From the cell containing the given text, extract its center point as (X, Y) coordinate. 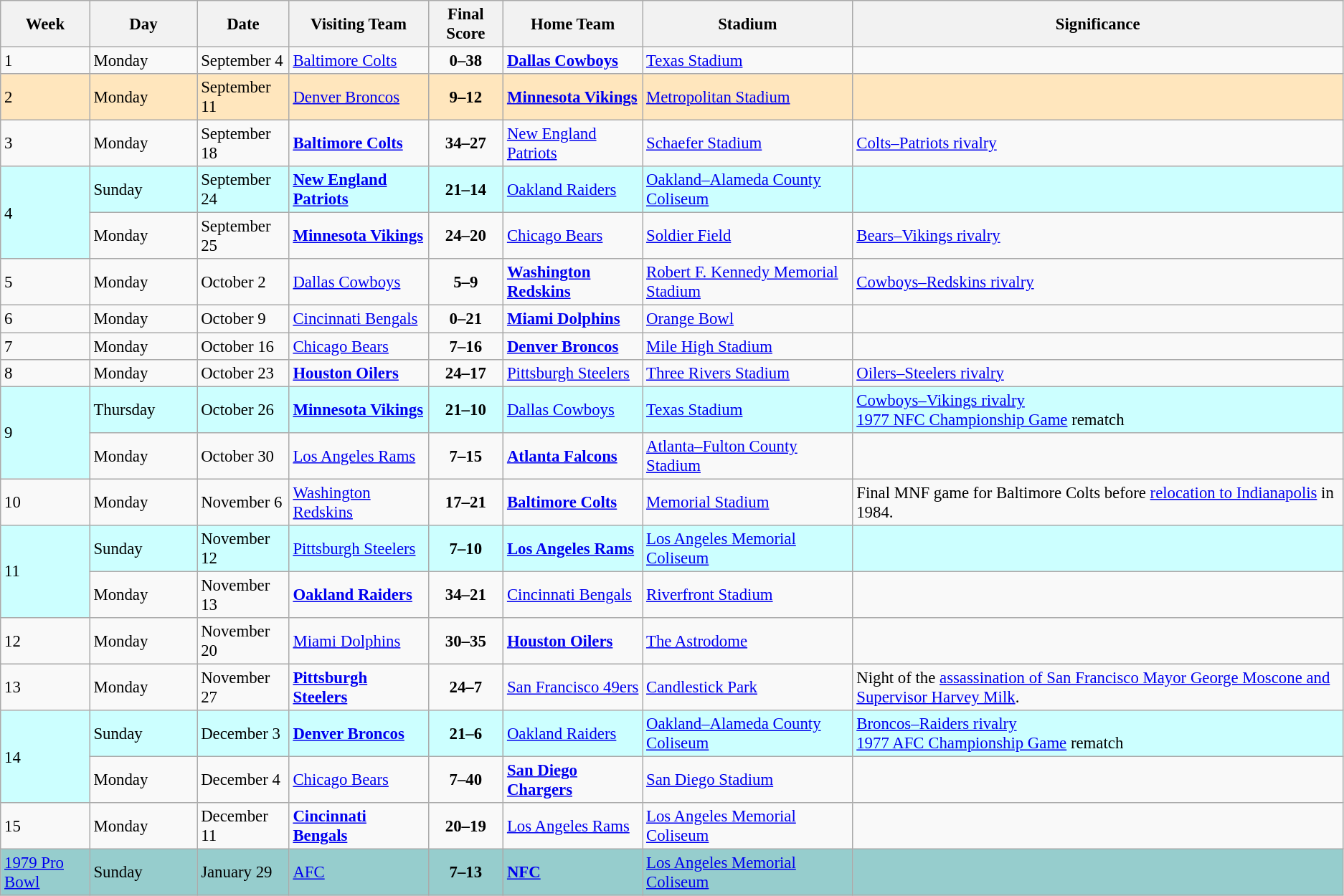
2 (45, 97)
Visiting Team (359, 24)
20–19 (466, 826)
10 (45, 502)
5 (45, 282)
October 16 (243, 346)
1979 Pro Bowl (45, 873)
Date (243, 24)
Candlestick Park (747, 687)
9 (45, 433)
24–17 (466, 373)
14 (45, 757)
21–6 (466, 734)
0–21 (466, 319)
7 (45, 346)
December 3 (243, 734)
November 12 (243, 549)
Day (143, 24)
Cowboys–Redskins rivalry (1098, 282)
October 30 (243, 456)
Colts–Patriots rivalry (1098, 143)
September 11 (243, 97)
9–12 (466, 97)
34–21 (466, 595)
7–13 (466, 873)
34–27 (466, 143)
7–15 (466, 456)
September 25 (243, 237)
12 (45, 641)
November 6 (243, 502)
September 24 (243, 189)
San Diego Stadium (747, 780)
November 20 (243, 641)
September 18 (243, 143)
Memorial Stadium (747, 502)
Final MNF game for Baltimore Colts before relocation to Indianapolis in 1984. (1098, 502)
San Diego Chargers (573, 780)
7–40 (466, 780)
0–38 (466, 61)
November 13 (243, 595)
October 23 (243, 373)
Soldier Field (747, 237)
13 (45, 687)
6 (45, 319)
The Astrodome (747, 641)
3 (45, 143)
Final Score (466, 24)
30–35 (466, 641)
Robert F. Kennedy Memorial Stadium (747, 282)
Stadium (747, 24)
Atlanta Falcons (573, 456)
11 (45, 572)
December 11 (243, 826)
AFC (359, 873)
4 (45, 212)
October 2 (243, 282)
Significance (1098, 24)
8 (45, 373)
24–7 (466, 687)
October 26 (243, 410)
7–10 (466, 549)
15 (45, 826)
San Francisco 49ers (573, 687)
Oilers–Steelers rivalry (1098, 373)
January 29 (243, 873)
Orange Bowl (747, 319)
1 (45, 61)
17–21 (466, 502)
Broncos–Raiders rivalry1977 AFC Championship Game rematch (1098, 734)
December 4 (243, 780)
21–10 (466, 410)
Atlanta–Fulton County Stadium (747, 456)
Metropolitan Stadium (747, 97)
Home Team (573, 24)
October 9 (243, 319)
7–16 (466, 346)
September 4 (243, 61)
5–9 (466, 282)
NFC (573, 873)
Bears–Vikings rivalry (1098, 237)
Night of the assassination of San Francisco Mayor George Moscone and Supervisor Harvey Milk. (1098, 687)
21–14 (466, 189)
Three Rivers Stadium (747, 373)
Week (45, 24)
November 27 (243, 687)
Schaefer Stadium (747, 143)
24–20 (466, 237)
Riverfront Stadium (747, 595)
Mile High Stadium (747, 346)
Cowboys–Vikings rivalry1977 NFC Championship Game rematch (1098, 410)
Thursday (143, 410)
